Detect which cell encompasses the target text, then output its [X, Y] center coordinate. 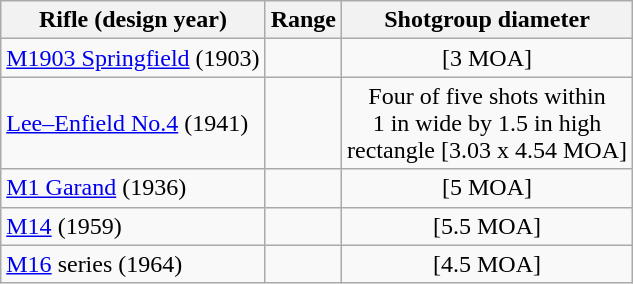
[5.5 MOA] [488, 226]
Four of five shots within 1 in wide by 1.5 in high rectangle [3.03 x 4.54 MOA] [488, 123]
[4.5 MOA] [488, 264]
M1 Garand (1936) [133, 188]
[3 MOA] [488, 58]
Rifle (design year) [133, 20]
M14 (1959) [133, 226]
M16 series (1964) [133, 264]
M1903 Springfield (1903) [133, 58]
Shotgroup diameter [488, 20]
Range [303, 20]
Lee–Enfield No.4 (1941) [133, 123]
[5 MOA] [488, 188]
